Return (x, y) of the center of cell containing provided text 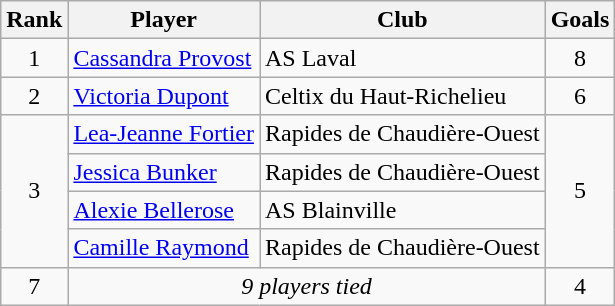
AS Blainville (403, 210)
Jessica Bunker (164, 172)
AS Laval (403, 58)
Cassandra Provost (164, 58)
Camille Raymond (164, 248)
Victoria Dupont (164, 96)
Alexie Bellerose (164, 210)
7 (34, 286)
1 (34, 58)
9 players tied (306, 286)
3 (34, 191)
8 (580, 58)
6 (580, 96)
4 (580, 286)
Rank (34, 20)
2 (34, 96)
Celtix du Haut-Richelieu (403, 96)
Goals (580, 20)
5 (580, 191)
Club (403, 20)
Player (164, 20)
Lea-Jeanne Fortier (164, 134)
